Detect which cell encompasses the target text, then output its (x, y) center coordinate. 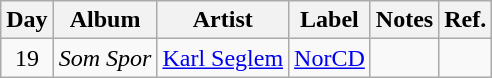
NorCD (330, 58)
Ref. (466, 20)
Day (27, 20)
Artist (223, 20)
Notes (404, 20)
Album (105, 20)
19 (27, 58)
Label (330, 20)
Som Spor (105, 58)
Karl Seglem (223, 58)
